Return the (x, y) coordinate for the center point of the cell that contains the specified text.  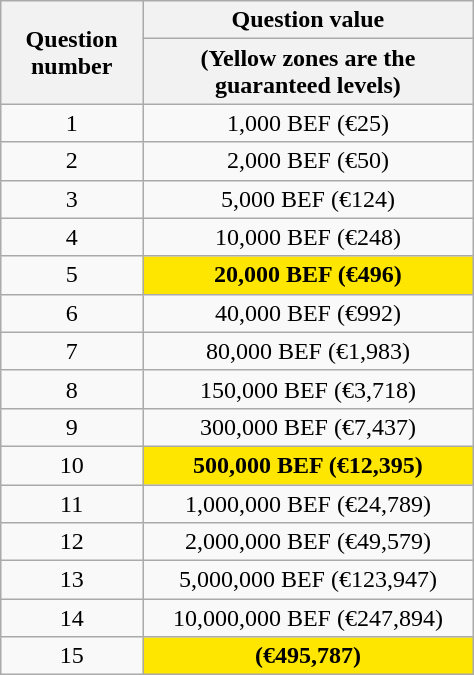
Question number (72, 52)
4 (72, 237)
12 (72, 542)
80,000 BEF (€1,983) (308, 351)
300,000 BEF (€7,437) (308, 427)
40,000 BEF (€992) (308, 313)
6 (72, 313)
10,000 BEF (€248) (308, 237)
10,000,000 BEF (€247,894) (308, 618)
10 (72, 465)
3 (72, 199)
2,000 BEF (€50) (308, 161)
11 (72, 503)
1,000 BEF (€25) (308, 123)
5,000 BEF (€124) (308, 199)
15 (72, 656)
8 (72, 389)
500,000 BEF (€12,395) (308, 465)
7 (72, 351)
20,000 BEF (€496) (308, 275)
1,000,000 BEF (€24,789) (308, 503)
5 (72, 275)
Question value (308, 20)
13 (72, 580)
5,000,000 BEF (€123,947) (308, 580)
(Yellow zones are the guaranteed levels) (308, 72)
150,000 BEF (€3,718) (308, 389)
(€495,787) (308, 656)
2 (72, 161)
9 (72, 427)
2,000,000 BEF (€49,579) (308, 542)
14 (72, 618)
1 (72, 123)
